Capture the cell that displays the provided text and extract its (x, y) central coordinate. 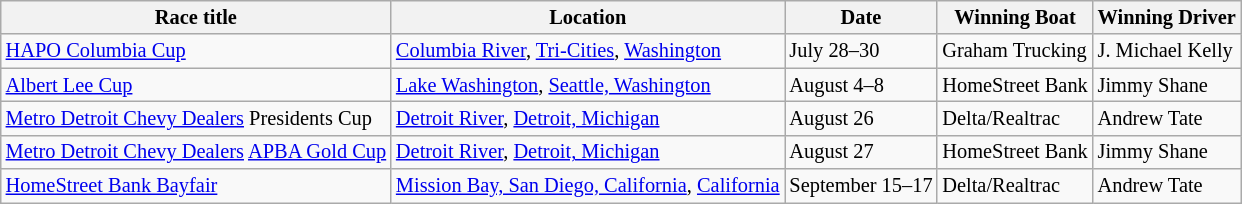
Columbia River, Tri-Cities, Washington (588, 51)
Mission Bay, San Diego, California, California (588, 186)
Albert Lee Cup (196, 85)
Metro Detroit Chevy Dealers Presidents Cup (196, 118)
HomeStreet Bank Bayfair (196, 186)
J. Michael Kelly (1167, 51)
July 28–30 (860, 51)
Winning Driver (1167, 17)
August 4–8 (860, 85)
August 27 (860, 152)
Location (588, 17)
August 26 (860, 118)
Metro Detroit Chevy Dealers APBA Gold Cup (196, 152)
Date (860, 17)
September 15–17 (860, 186)
HAPO Columbia Cup (196, 51)
Winning Boat (1014, 17)
Race title (196, 17)
Lake Washington, Seattle, Washington (588, 85)
Graham Trucking (1014, 51)
